Output the [x, y] coordinate of the center of the cell containing the given text.  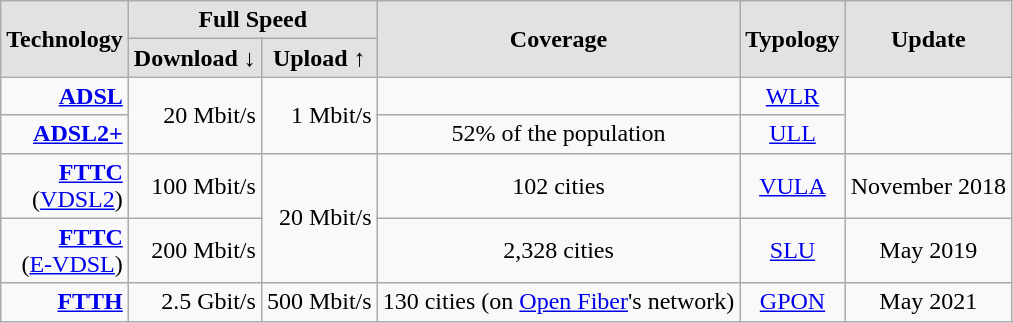
FTTC(VDSL2) [65, 186]
Technology [65, 39]
FTTH [65, 302]
May 2019 [928, 250]
100 Mbit/s [194, 186]
Typology [792, 39]
VULA [792, 186]
130 cities (on Open Fiber's network) [558, 302]
Update [928, 39]
ULL [792, 134]
500 Mbit/s [319, 302]
FTTC(E-VDSL) [65, 250]
1 Mbit/s [319, 115]
2.5 Gbit/s [194, 302]
GPON [792, 302]
ADSL2+ [65, 134]
200 Mbit/s [194, 250]
November 2018 [928, 186]
Upload ↑ [319, 58]
SLU [792, 250]
ADSL [65, 96]
Coverage [558, 39]
102 cities [558, 186]
Download ↓ [194, 58]
May 2021 [928, 302]
52% of the population [558, 134]
WLR [792, 96]
Full Speed [252, 20]
2,328 cities [558, 250]
